Find where the given text appears and provide that cell's center as [x, y] coordinate. 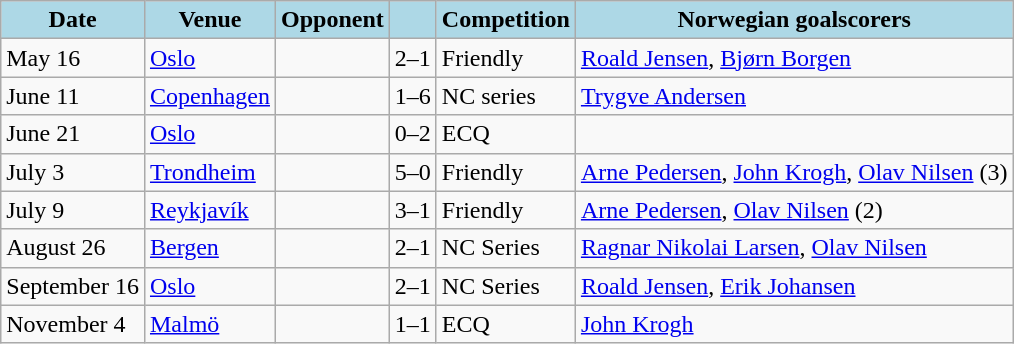
3–1 [412, 210]
Norwegian goalscorers [794, 20]
November 4 [73, 324]
May 16 [73, 58]
0–2 [412, 134]
June 11 [73, 96]
1–1 [412, 324]
July 9 [73, 210]
Opponent [332, 20]
Copenhagen [210, 96]
Venue [210, 20]
Bergen [210, 248]
Arne Pedersen, John Krogh, Olav Nilsen (3) [794, 172]
1–6 [412, 96]
July 3 [73, 172]
5–0 [412, 172]
Reykjavík [210, 210]
Trygve Andersen [794, 96]
Competition [506, 20]
Trondheim [210, 172]
Malmö [210, 324]
June 21 [73, 134]
August 26 [73, 248]
Roald Jensen, Bjørn Borgen [794, 58]
NC series [506, 96]
Roald Jensen, Erik Johansen [794, 286]
Arne Pedersen, Olav Nilsen (2) [794, 210]
Date [73, 20]
John Krogh [794, 324]
Ragnar Nikolai Larsen, Olav Nilsen [794, 248]
September 16 [73, 286]
